From the cell containing the given text, extract its center point as [X, Y] coordinate. 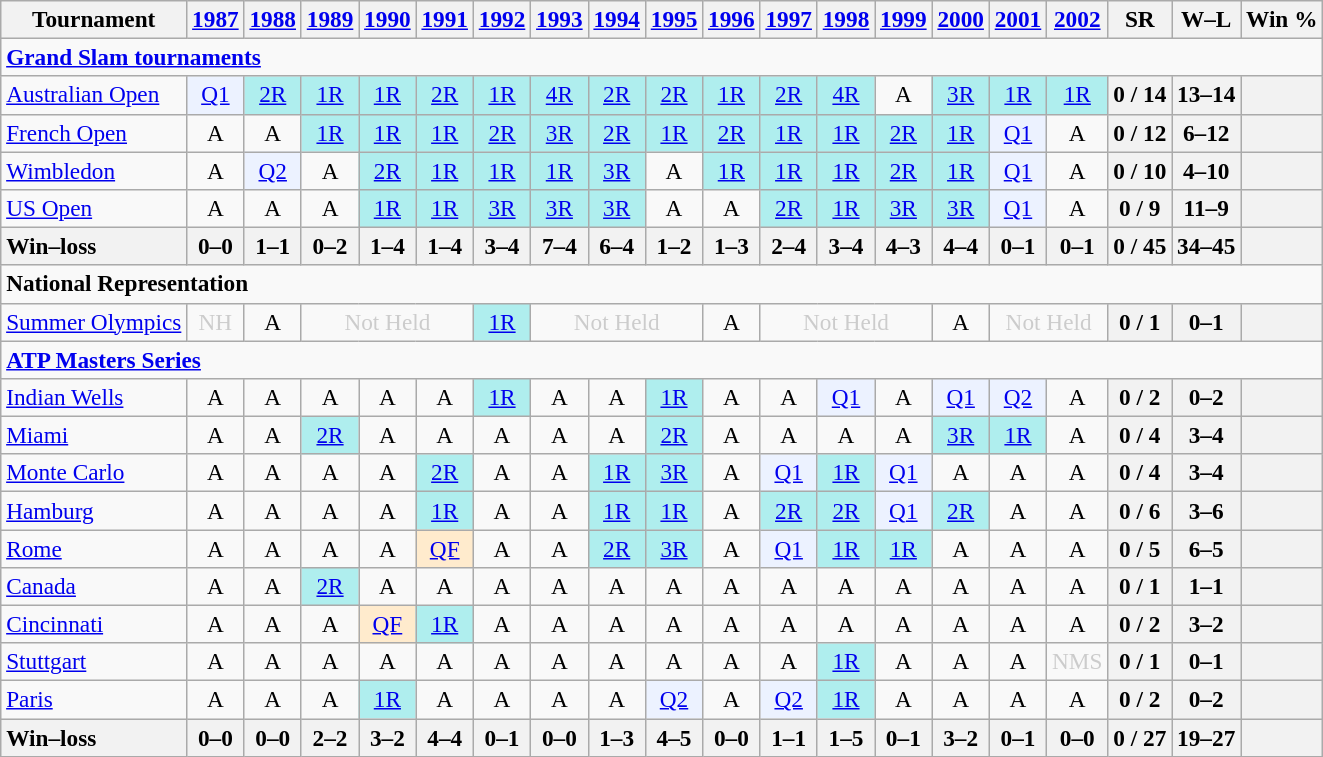
1995 [674, 19]
11–9 [1206, 208]
National Representation [662, 284]
0 / 12 [1140, 133]
0 / 27 [1140, 737]
SR [1140, 19]
2001 [1018, 19]
2–2 [330, 737]
Cincinnati [94, 624]
0 / 14 [1140, 95]
Stuttgart [94, 662]
1996 [732, 19]
1990 [388, 19]
Hamburg [94, 510]
1994 [616, 19]
1992 [502, 19]
ATP Masters Series [662, 359]
1998 [846, 19]
French Open [94, 133]
1–2 [674, 246]
1997 [788, 19]
Paris [94, 699]
2–4 [788, 246]
1999 [904, 19]
4–5 [674, 737]
19–27 [1206, 737]
13–14 [1206, 95]
1991 [444, 19]
NMS [1078, 662]
US Open [94, 208]
1987 [216, 19]
6–12 [1206, 133]
Wimbledon [94, 170]
1–5 [846, 737]
0 / 45 [1140, 246]
W–L [1206, 19]
4–10 [1206, 170]
3–6 [1206, 510]
0 / 6 [1140, 510]
Grand Slam tournaments [662, 57]
0 / 5 [1140, 548]
7–4 [560, 246]
Monte Carlo [94, 473]
0 / 9 [1140, 208]
6–5 [1206, 548]
Miami [94, 435]
1988 [272, 19]
Australian Open [94, 95]
2000 [960, 19]
Win % [1282, 19]
1989 [330, 19]
Indian Wells [94, 397]
34–45 [1206, 246]
1993 [560, 19]
2002 [1078, 19]
Tournament [94, 19]
Rome [94, 548]
Summer Olympics [94, 322]
0 / 10 [1140, 170]
Canada [94, 586]
6–4 [616, 246]
4–3 [904, 246]
NH [216, 322]
